Identify which cell holds the provided text, then report its [X, Y] central coordinate. 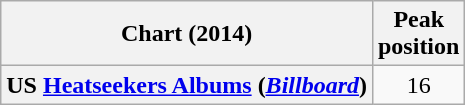
16 [418, 85]
Peakposition [418, 34]
US Heatseekers Albums (Billboard) [187, 85]
Chart (2014) [187, 34]
